Output the [X, Y] coordinate of the center of the cell containing the given text.  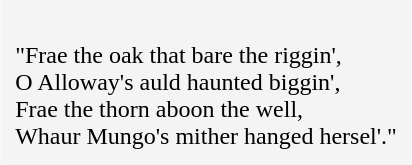
"Frae the oak that bare the riggin', O Alloway's auld haunted biggin', Frae the thorn aboon the well, Whaur Mungo's mither hanged hersel'." [206, 82]
